For the text-containing cell, return its midpoint in [X, Y] coordinate format. 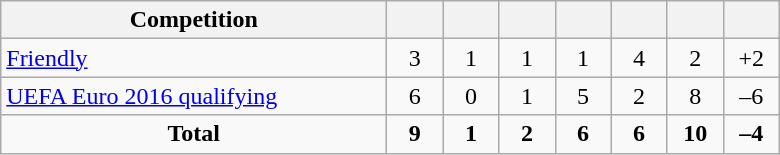
Friendly [194, 58]
UEFA Euro 2016 qualifying [194, 96]
5 [583, 96]
+2 [751, 58]
9 [415, 134]
–4 [751, 134]
10 [695, 134]
4 [639, 58]
Competition [194, 20]
3 [415, 58]
–6 [751, 96]
0 [471, 96]
8 [695, 96]
Total [194, 134]
